Locate the cell with the specified text and output its [X, Y] center coordinate. 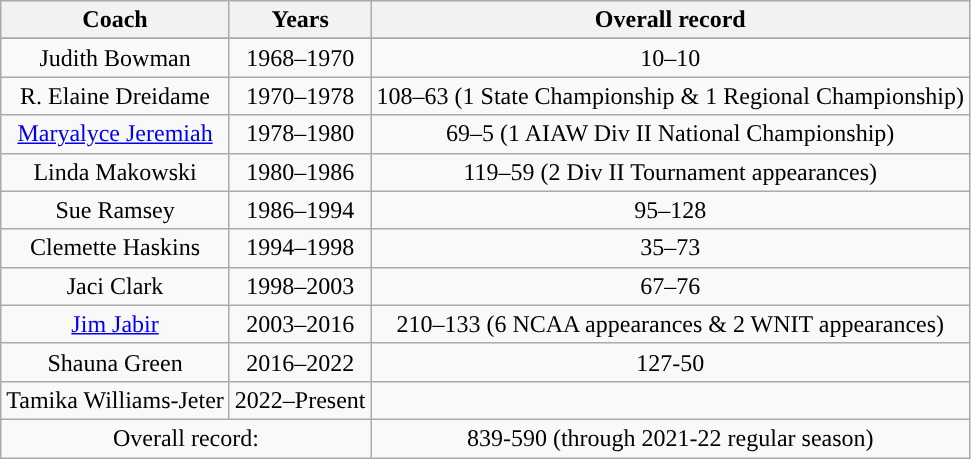
Judith Bowman [116, 58]
2022–Present [300, 400]
Overall record: [186, 438]
R. Elaine Dreidame [116, 96]
Jim Jabir [116, 324]
2003–2016 [300, 324]
1994–1998 [300, 248]
1980–1986 [300, 172]
95–128 [670, 210]
Years [300, 20]
1986–1994 [300, 210]
108–63 (1 State Championship & 1 Regional Championship) [670, 96]
119–59 (2 Div II Tournament appearances) [670, 172]
210–133 (6 NCAA appearances & 2 WNIT appearances) [670, 324]
1978–1980 [300, 134]
Linda Makowski [116, 172]
Shauna Green [116, 362]
839-590 (through 2021-22 regular season) [670, 438]
1998–2003 [300, 286]
10–10 [670, 58]
69–5 (1 AIAW Div II National Championship) [670, 134]
35–73 [670, 248]
Sue Ramsey [116, 210]
Maryalyce Jeremiah [116, 134]
67–76 [670, 286]
Overall record [670, 20]
127-50 [670, 362]
Jaci Clark [116, 286]
1970–1978 [300, 96]
Coach [116, 20]
1968–1970 [300, 58]
2016–2022 [300, 362]
Clemette Haskins [116, 248]
Tamika Williams-Jeter [116, 400]
